Return the (x, y) coordinate for the center point of the cell that contains the specified text.  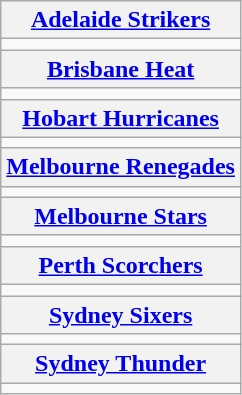
Brisbane Heat (121, 69)
Sydney Sixers (121, 315)
Adelaide Strikers (121, 20)
Melbourne Stars (121, 216)
Perth Scorchers (121, 265)
Hobart Hurricanes (121, 118)
Melbourne Renegades (121, 167)
Sydney Thunder (121, 364)
